Pinpoint the cell where the given text exists, returning its [x, y] midpoint coordinate. 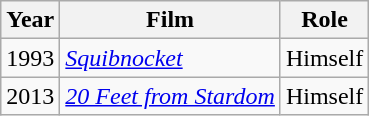
1993 [30, 58]
Year [30, 20]
Role [324, 20]
Film [170, 20]
2013 [30, 96]
20 Feet from Stardom [170, 96]
Squibnocket [170, 58]
